From the cell containing the given text, extract its center point as (X, Y) coordinate. 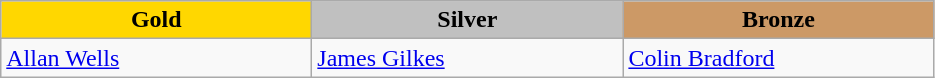
Silver (468, 20)
James Gilkes (468, 58)
Colin Bradford (778, 58)
Bronze (778, 20)
Allan Wells (156, 58)
Gold (156, 20)
